Pinpoint the cell where the given text exists, returning its (X, Y) midpoint coordinate. 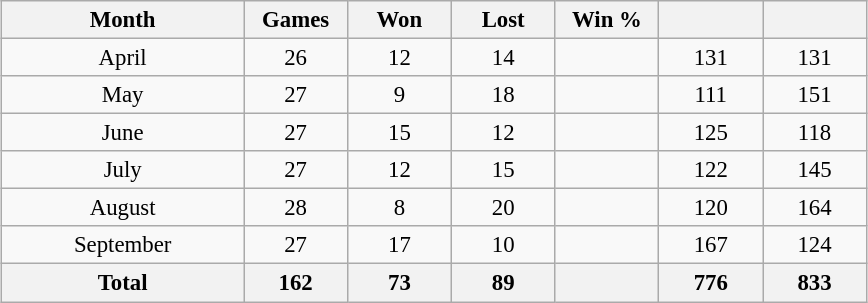
73 (399, 283)
September (123, 245)
164 (815, 208)
151 (815, 95)
Month (123, 20)
122 (711, 170)
Games (296, 20)
162 (296, 283)
Lost (503, 20)
118 (815, 133)
9 (399, 95)
18 (503, 95)
776 (711, 283)
Win % (607, 20)
July (123, 170)
28 (296, 208)
14 (503, 57)
111 (711, 95)
Won (399, 20)
June (123, 133)
10 (503, 245)
167 (711, 245)
August (123, 208)
17 (399, 245)
120 (711, 208)
8 (399, 208)
89 (503, 283)
833 (815, 283)
Total (123, 283)
145 (815, 170)
125 (711, 133)
124 (815, 245)
April (123, 57)
20 (503, 208)
26 (296, 57)
May (123, 95)
